Capture the cell that displays the provided text and extract its (X, Y) central coordinate. 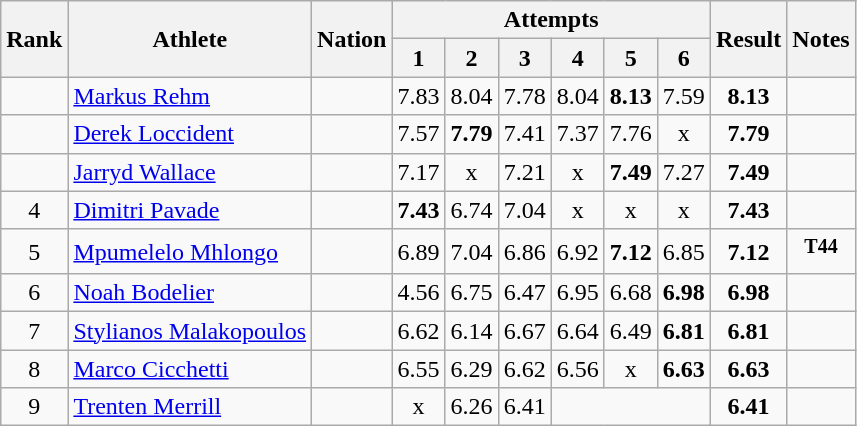
8 (34, 369)
Dimitri Pavade (190, 210)
7.41 (524, 134)
6.14 (472, 331)
7.37 (578, 134)
Marco Cicchetti (190, 369)
Trenten Merrill (190, 407)
6.29 (472, 369)
7 (34, 331)
7.17 (418, 172)
Derek Loccident (190, 134)
6.55 (418, 369)
4.56 (418, 293)
Mpumelelo Mhlongo (190, 252)
Notes (821, 39)
7.76 (630, 134)
6.85 (684, 252)
7.57 (418, 134)
Athlete (190, 39)
6.56 (578, 369)
6.64 (578, 331)
6.74 (472, 210)
6.86 (524, 252)
6.89 (418, 252)
6.26 (472, 407)
6.47 (524, 293)
3 (524, 58)
7.83 (418, 96)
Nation (352, 39)
Result (748, 39)
Jarryd Wallace (190, 172)
6.49 (630, 331)
2 (472, 58)
Attempts (551, 20)
7.78 (524, 96)
T44 (821, 252)
Noah Bodelier (190, 293)
7.27 (684, 172)
7.21 (524, 172)
Rank (34, 39)
6.92 (578, 252)
1 (418, 58)
6.67 (524, 331)
7.59 (684, 96)
Stylianos Malakopoulos (190, 331)
Markus Rehm (190, 96)
6.75 (472, 293)
6.95 (578, 293)
9 (34, 407)
6.68 (630, 293)
